Locate the cell with the specified text and output its (X, Y) center coordinate. 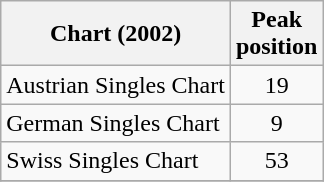
Chart (2002) (116, 34)
9 (276, 123)
Swiss Singles Chart (116, 161)
19 (276, 85)
Peakposition (276, 34)
German Singles Chart (116, 123)
Austrian Singles Chart (116, 85)
53 (276, 161)
